Identify which cell holds the provided text, then report its [x, y] central coordinate. 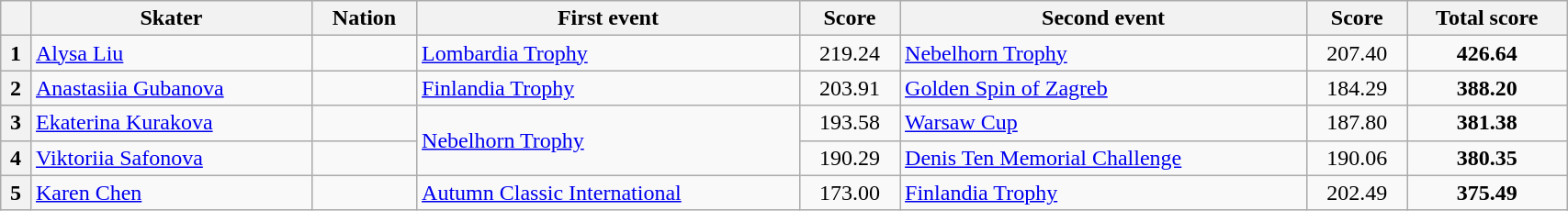
Denis Ten Memorial Challenge [1104, 158]
Alysa Liu [171, 53]
Skater [171, 18]
4 [17, 158]
3 [17, 123]
Nation [364, 18]
381.38 [1487, 123]
1 [17, 53]
219.24 [849, 53]
426.64 [1487, 53]
Anastasiia Gubanova [171, 88]
First event [608, 18]
5 [17, 193]
190.06 [1358, 158]
Ekaterina Kurakova [171, 123]
203.91 [849, 88]
2 [17, 88]
202.49 [1358, 193]
187.80 [1358, 123]
Viktoriia Safonova [171, 158]
193.58 [849, 123]
Warsaw Cup [1104, 123]
Total score [1487, 18]
Lombardia Trophy [608, 53]
184.29 [1358, 88]
Second event [1104, 18]
173.00 [849, 193]
207.40 [1358, 53]
Autumn Classic International [608, 193]
190.29 [849, 158]
375.49 [1487, 193]
Karen Chen [171, 193]
388.20 [1487, 88]
380.35 [1487, 158]
Golden Spin of Zagreb [1104, 88]
